Search for the cell housing the specified text and yield its (X, Y) center coordinate. 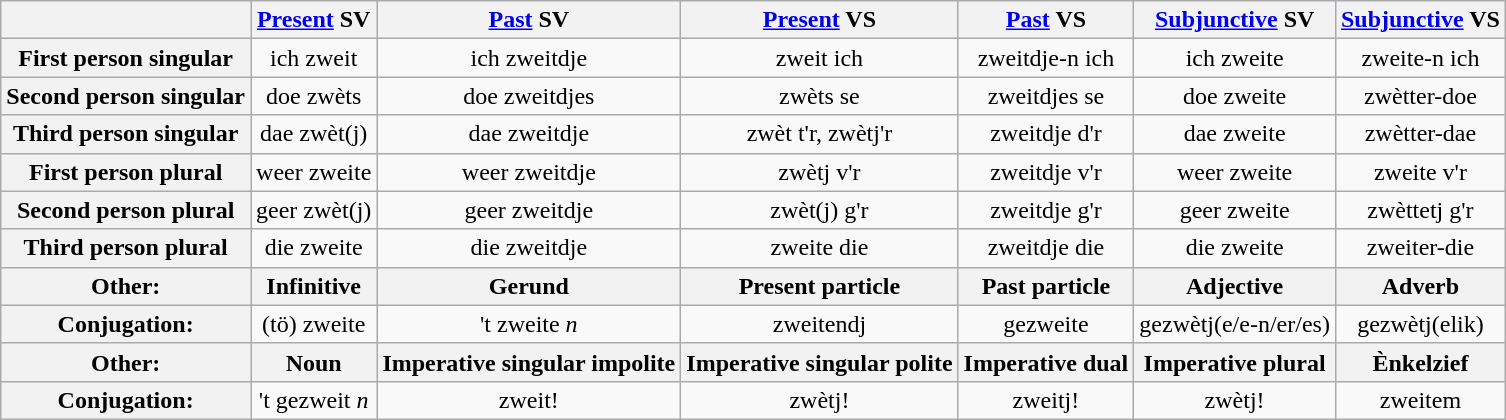
gezwètj(e/e-n/er/es) (1235, 324)
Subjunctive SV (1235, 20)
doe zwèts (314, 96)
geer zweitdje (529, 210)
Present SV (314, 20)
First person singular (126, 58)
zweitdjes se (1046, 96)
gezweite (1046, 324)
ich zweit (314, 58)
Noun (314, 362)
zweitem (1420, 400)
dae zweitdje (529, 134)
Imperative dual (1046, 362)
't zweite n (529, 324)
Adjective (1235, 286)
(tö) zweite (314, 324)
zweitdje die (1046, 248)
zwèt t'r, zwètj'r (820, 134)
Present particle (820, 286)
zweite v'r (1420, 172)
zwètter-doe (1420, 96)
Imperative plural (1235, 362)
dae zwèt(j) (314, 134)
zweit! (529, 400)
Past SV (529, 20)
zwèts se (820, 96)
zweiter-die (1420, 248)
zweitdje-n ich (1046, 58)
geer zwèt(j) (314, 210)
die zweitdje (529, 248)
dae zweite (1235, 134)
zwètter-dae (1420, 134)
zweitdje d'r (1046, 134)
ich zweitdje (529, 58)
Second person plural (126, 210)
Subjunctive VS (1420, 20)
doe zweitdjes (529, 96)
't gezweit n (314, 400)
zwèttetj g'r (1420, 210)
Past VS (1046, 20)
Present VS (820, 20)
Ènkelzief (1420, 362)
zweit ich (820, 58)
Third person singular (126, 134)
Second person singular (126, 96)
geer zweite (1235, 210)
zweitj! (1046, 400)
Infinitive (314, 286)
Gerund (529, 286)
zwètj v'r (820, 172)
zweitendj (820, 324)
Imperative singular impolite (529, 362)
zweitdje v'r (1046, 172)
zweite-n ich (1420, 58)
Imperative singular polite (820, 362)
weer zweitdje (529, 172)
zweite die (820, 248)
ich zweite (1235, 58)
Past particle (1046, 286)
zweitdje g'r (1046, 210)
Third person plural (126, 248)
gezwètj(elik) (1420, 324)
doe zweite (1235, 96)
zwèt(j) g'r (820, 210)
Adverb (1420, 286)
First person plural (126, 172)
